Provide the [X, Y] coordinate of the cell's center where the given text is located.  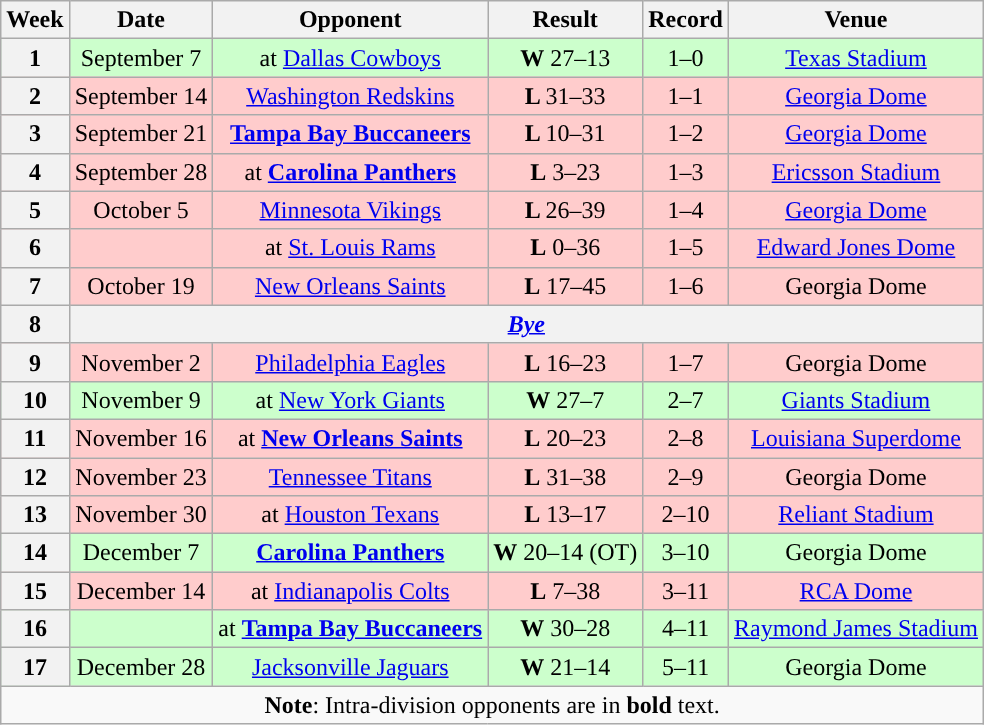
2–10 [686, 515]
September 28 [141, 172]
15 [35, 591]
17 [35, 667]
10 [35, 400]
November 30 [141, 515]
Note: Intra-division opponents are in bold text. [492, 705]
5 [35, 210]
1–0 [686, 58]
2–8 [686, 438]
6 [35, 248]
New Orleans Saints [350, 286]
L 17–45 [566, 286]
September 21 [141, 134]
December 28 [141, 667]
at Dallas Cowboys [350, 58]
October 5 [141, 210]
2–7 [686, 400]
L 16–23 [566, 362]
L 26–39 [566, 210]
at St. Louis Rams [350, 248]
3–10 [686, 553]
December 7 [141, 553]
W 20–14 (OT) [566, 553]
Minnesota Vikings [350, 210]
2–9 [686, 477]
Tampa Bay Buccaneers [350, 134]
Bye [526, 324]
Texas Stadium [856, 58]
L 7–38 [566, 591]
1–6 [686, 286]
Tennessee Titans [350, 477]
Louisiana Superdome [856, 438]
Result [566, 20]
1–2 [686, 134]
W 30–28 [566, 629]
Opponent [350, 20]
at Carolina Panthers [350, 172]
L 31–38 [566, 477]
3 [35, 134]
Record [686, 20]
5–11 [686, 667]
4–11 [686, 629]
at Houston Texans [350, 515]
at Indianapolis Colts [350, 591]
W 27–13 [566, 58]
L 3–23 [566, 172]
L 0–36 [566, 248]
W 21–14 [566, 667]
1–1 [686, 96]
L 20–23 [566, 438]
Date [141, 20]
1–5 [686, 248]
11 [35, 438]
November 16 [141, 438]
December 14 [141, 591]
RCA Dome [856, 591]
1–7 [686, 362]
L 10–31 [566, 134]
1–3 [686, 172]
Giants Stadium [856, 400]
Edward Jones Dome [856, 248]
8 [35, 324]
Jacksonville Jaguars [350, 667]
at New Orleans Saints [350, 438]
Venue [856, 20]
October 19 [141, 286]
Philadelphia Eagles [350, 362]
Reliant Stadium [856, 515]
4 [35, 172]
at Tampa Bay Buccaneers [350, 629]
7 [35, 286]
14 [35, 553]
12 [35, 477]
W 27–7 [566, 400]
13 [35, 515]
September 14 [141, 96]
9 [35, 362]
L 13–17 [566, 515]
Week [35, 20]
Washington Redskins [350, 96]
16 [35, 629]
3–11 [686, 591]
November 9 [141, 400]
September 7 [141, 58]
2 [35, 96]
November 2 [141, 362]
Raymond James Stadium [856, 629]
Ericsson Stadium [856, 172]
November 23 [141, 477]
L 31–33 [566, 96]
1 [35, 58]
Carolina Panthers [350, 553]
1–4 [686, 210]
at New York Giants [350, 400]
